Locate the cell with the specified text and output its (X, Y) center coordinate. 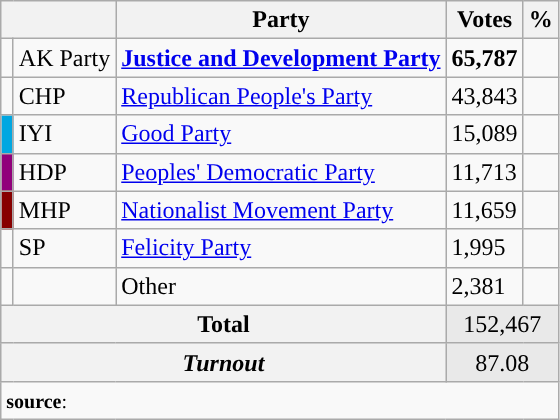
CHP (64, 96)
Turnout (224, 362)
Felicity Party (281, 248)
MHP (64, 210)
15,089 (484, 134)
source: (280, 400)
HDP (64, 172)
IYI (64, 134)
SP (64, 248)
2,381 (484, 286)
Total (224, 324)
1,995 (484, 248)
Peoples' Democratic Party (281, 172)
87.08 (502, 362)
Republican People's Party (281, 96)
65,787 (484, 58)
11,659 (484, 210)
43,843 (484, 96)
Votes (484, 20)
% (540, 20)
Nationalist Movement Party (281, 210)
Party (281, 20)
Good Party (281, 134)
11,713 (484, 172)
152,467 (502, 324)
Other (281, 286)
Justice and Development Party (281, 58)
AK Party (64, 58)
